Identify which cell holds the provided text, then report its (x, y) central coordinate. 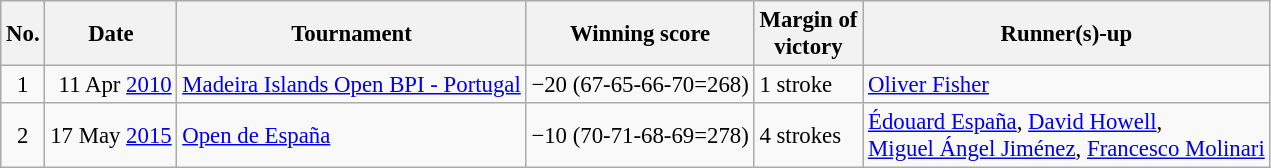
11 Apr 2010 (111, 85)
2 (23, 136)
Tournament (352, 34)
−20 (67-65-66-70=268) (640, 85)
Winning score (640, 34)
1 (23, 85)
Madeira Islands Open BPI - Portugal (352, 85)
17 May 2015 (111, 136)
Date (111, 34)
No. (23, 34)
Oliver Fisher (1066, 85)
Open de España (352, 136)
1 stroke (808, 85)
−10 (70-71-68-69=278) (640, 136)
Runner(s)-up (1066, 34)
Édouard España, David Howell, Miguel Ángel Jiménez, Francesco Molinari (1066, 136)
4 strokes (808, 136)
Margin ofvictory (808, 34)
